Locate the cell with the specified text and output its (X, Y) center coordinate. 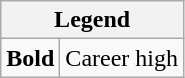
Bold (30, 58)
Legend (92, 20)
Career high (122, 58)
